Pinpoint the cell where the given text exists, returning its (X, Y) midpoint coordinate. 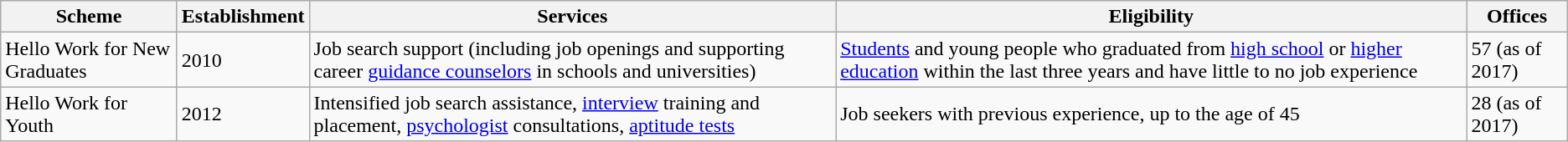
Scheme (89, 17)
Job search support (including job openings and supporting career guidance counselors in schools and universities) (573, 60)
28 (as of 2017) (1517, 114)
Offices (1517, 17)
2012 (243, 114)
Hello Work for Youth (89, 114)
Services (573, 17)
Hello Work for New Graduates (89, 60)
57 (as of 2017) (1517, 60)
Intensified job search assistance, interview training and placement, psychologist consultations, aptitude tests (573, 114)
Establishment (243, 17)
2010 (243, 60)
Job seekers with previous experience, up to the age of 45 (1151, 114)
Students and young people who graduated from high school or higher education within the last three years and have little to no job experience (1151, 60)
Eligibility (1151, 17)
